Determine the (x, y) coordinate at the center of the cell enclosing the given text.  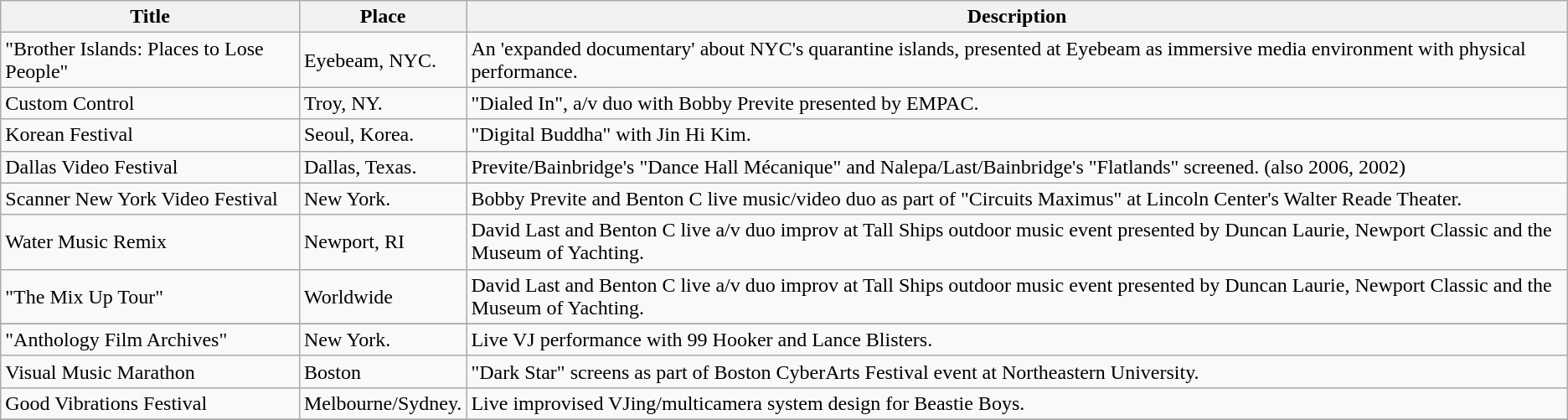
Description (1017, 17)
Water Music Remix (151, 241)
Troy, NY. (382, 103)
"Dark Star" screens as part of Boston CyberArts Festival event at Northeastern University. (1017, 371)
Visual Music Marathon (151, 371)
Newport, RI (382, 241)
"Anthology Film Archives" (151, 340)
Title (151, 17)
"Dialed In", a/v duo with Bobby Previte presented by EMPAC. (1017, 103)
Scanner New York Video Festival (151, 199)
Custom Control (151, 103)
Bobby Previte and Benton C live music/video duo as part of "Circuits Maximus" at Lincoln Center's Walter Reade Theater. (1017, 199)
"Brother Islands: Places to Lose People" (151, 60)
Melbourne/Sydney. (382, 403)
Worldwide (382, 297)
Eyebeam, NYC. (382, 60)
Dallas, Texas. (382, 167)
Korean Festival (151, 135)
"Digital Buddha" with Jin Hi Kim. (1017, 135)
"The Mix Up Tour" (151, 297)
An 'expanded documentary' about NYC's quarantine islands, presented at Eyebeam as immersive media environment with physical performance. (1017, 60)
Place (382, 17)
Good Vibrations Festival (151, 403)
Dallas Video Festival (151, 167)
Live improvised VJing/multicamera system design for Beastie Boys. (1017, 403)
Seoul, Korea. (382, 135)
Boston (382, 371)
Live VJ performance with 99 Hooker and Lance Blisters. (1017, 340)
Previte/Bainbridge's "Dance Hall Mécanique" and Nalepa/Last/Bainbridge's "Flatlands" screened. (also 2006, 2002) (1017, 167)
